Search for the cell housing the specified text and yield its [x, y] center coordinate. 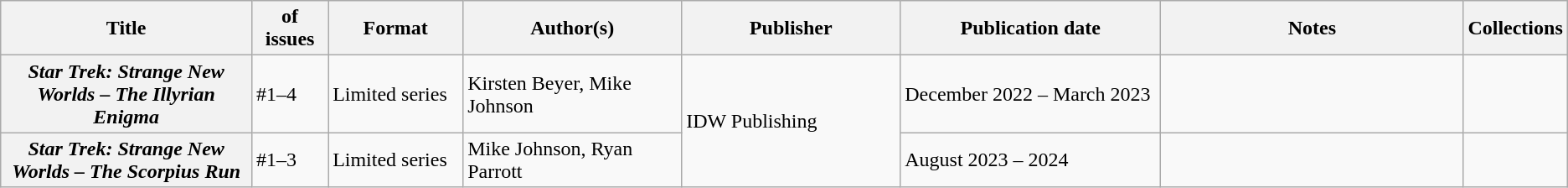
Kirsten Beyer, Mike Johnson [573, 94]
August 2023 – 2024 [1030, 159]
Publisher [791, 29]
Star Trek: Strange New Worlds – The Scorpius Run [126, 159]
Mike Johnson, Ryan Parrott [573, 159]
Publication date [1030, 29]
Notes [1312, 29]
Star Trek: Strange New Worlds – The Illyrian Enigma [126, 94]
December 2022 – March 2023 [1030, 94]
#1–3 [290, 159]
Title [126, 29]
Format [395, 29]
Collections [1515, 29]
#1–4 [290, 94]
Author(s) [573, 29]
of issues [290, 29]
IDW Publishing [791, 121]
